Return (X, Y) of the center of cell containing provided text 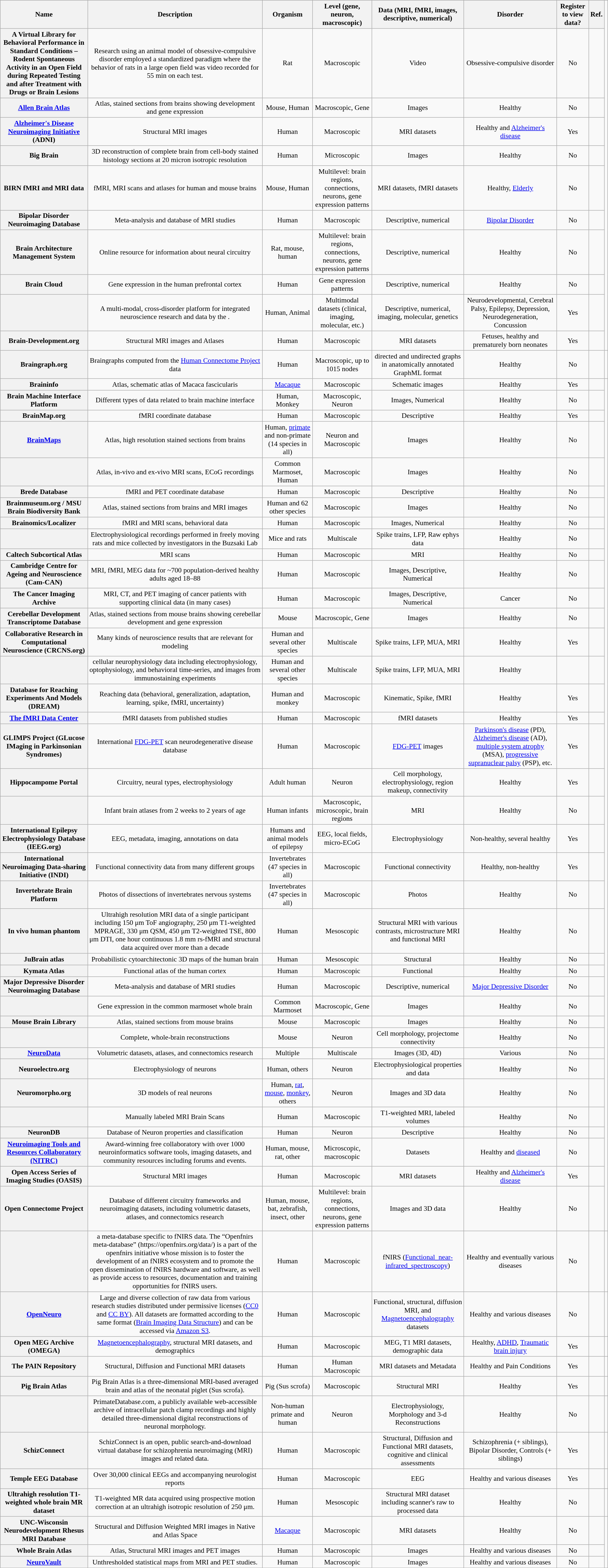
Open Access Series of Imaging Studies (OASIS) (44, 1176)
Neuroelectro.org (44, 1069)
Spike trains, LFP, Raw ephys data (418, 539)
Pig Brain Atlas is a three-dimensional MRI-based averaged brain and atlas of the neonatal piglet (Sus scrofa). (175, 1386)
Electrophysiology (418, 839)
MRI datasets, fMRI datasets (418, 188)
Mouse Brain Library (44, 1022)
Alzheimer's Disease Neuroimaging Initiative (ADNI) (44, 132)
Macroscopic, up to 1015 nodes (342, 365)
The PAIN Repository (44, 1366)
BIRN fMRI and MRI data (44, 188)
OpenNeuro (44, 1315)
3D models of real neurons (175, 1093)
Database of different circuitry frameworks and neuroimaging datasets, including volumetric datasets, atlases, and connectomics research (175, 1208)
Brain Machine Interface Platform (44, 400)
MEG, T1 MRI datasets, demographic data (418, 1347)
Human and 62 other species (287, 508)
fMRI and MRI scans, behavioral data (175, 523)
Pig (Sus scrofa) (287, 1386)
Complete, whole-brain reconstructions (175, 1037)
Neuron and Macroscopic (342, 440)
Manually labeled MRI Brain Scans (175, 1117)
Atlas, high resolution stained sections from brains (175, 440)
NeuroVault (44, 1562)
Structural, Diffusion and Functional MRI datasets (175, 1366)
Macroscopic, Neuron (342, 400)
EEG (418, 1479)
fMRI coordinate database (175, 416)
International Neuroimaging Data-sharing Initiative (INDI) (44, 867)
Healthy, ADHD, Traumatic brain injury (510, 1347)
Gene expression in the human prefrontal cortex (175, 285)
SchizConnect (44, 1451)
Magnetoencephalography, structural MRI datasets, and demographics (175, 1347)
Cerebellar Development Transcriptome Database (44, 618)
BrainMaps (44, 440)
GLIMPS Project (GLucose IMaging in Parkinsonian Syndromes) (44, 746)
Functional connectivity (418, 867)
Healthy and eventually various diseases (510, 1262)
Atlas, stained sections from brains showing development and gene expression (175, 108)
Multiple (287, 1053)
EEG, local fields, micro-ECoG (342, 839)
Cell morphology, projectome connectivity (418, 1037)
Photos (418, 895)
Braingraphs computed from the Human Connectome Project data (175, 365)
Human, rat, mouse, monkey, others (287, 1093)
Healthy and Pain Conditions (510, 1366)
In vivo human phantom (44, 931)
SchizConnect is an open, public search-and-download virtual database for schizophrenia neuroimaging (MRI) images and related data. (175, 1451)
Various (510, 1053)
Non-healthy, several healthy (510, 839)
Schizophrenia (+ siblings), Bipolar Disorder, Controls (+ siblings) (510, 1451)
Atlas, schematic atlas of Macaca fascicularis (175, 384)
directed and undirected graphs in anatomically annotated GraphML format (418, 365)
Images (3D, 4D) (418, 1053)
Bipolar Disorder (510, 220)
Schematic images (418, 384)
Non-human primate and human (287, 1414)
FDG-PET images (418, 746)
Electrophysiological recordings performed in freely moving rats and mice collected by investigators in the Buzsaki Lab (175, 539)
Structural MRI images and Atlases (175, 340)
Human Macroscopic (342, 1366)
Collaborative Research in Computational Neuroscience (CRCNS.org) (44, 642)
Functional connectivity data from many different groups (175, 867)
Temple EEG Database (44, 1479)
NeuronDB (44, 1133)
BrainMap.org (44, 416)
A multi-modal, cross-disorder platform for integrated neuroscience research and data by the . (175, 312)
Adult human (287, 783)
Hippocampome Portal (44, 783)
Braingraph.org (44, 365)
Structural MRI dataset including scanner's raw to processed data (418, 1503)
Invertebrate Brain Platform (44, 895)
Photos of dissections of invertebrates nervous systems (175, 895)
Human and monkey (287, 698)
Kymata Atlas (44, 971)
fNIRS (Functional_near-infrared_spectroscopy) (418, 1262)
Gene expression patterns (342, 285)
EEG, metadata, imaging, annotations on data (175, 839)
Structural (418, 959)
Healthy, non-healthy (510, 867)
Circuitry, neural types, electrophysiology (175, 783)
Ultrahigh resolution T1-weighted whole brain MR dataset (44, 1503)
MRI scans (175, 555)
MRI, CT, and PET imaging of cancer patients with supporting clinical data (in many cases) (175, 598)
Organism (287, 14)
fMRI datasets from published studies (175, 718)
Functional (418, 971)
Multimodal datasets (clinical, imaging, molecular, etc.) (342, 312)
Neuromorpho.org (44, 1093)
Rat (287, 63)
Caltech Subcortical Atlas (44, 555)
Descriptive, numerical, imaging, molecular, genetics (418, 312)
Pig Brain Atlas (44, 1386)
Brain Cloud (44, 285)
Different types of data related to brain machine interface (175, 400)
Level (gene, neuron, macroscopic) (342, 14)
International Epilepsy Electrophysiology Database (IEEG.org) (44, 839)
Name (44, 14)
Human, mouse, rat, other (287, 1153)
Electrophysiology of neurons (175, 1069)
Rat, mouse, human (287, 253)
Over 30,000 clinical EEGs and accompanying neurologist reports (175, 1479)
Volumetric datasets, atlases, and connectomics research (175, 1053)
Structural and Diffusion Weighted MRI images in Native and Atlas Space (175, 1531)
fMRI datasets (418, 718)
Atlas, stained sections from mouse brains showing cerebellar development and gene expression (175, 618)
Brain Architecture Management System (44, 253)
cellular neurophysiology data including electrophysiology, optophysiology, and behavioral time-series, and images from immunostaining experiments (175, 670)
Gene expression in the common marmoset whole brain (175, 1006)
Common Marmoset (287, 1006)
Human, Animal (287, 312)
Human, Monkey (287, 400)
Many kinds of neuroscience results that are relevant for modeling (175, 642)
Major Depressive Disorder (510, 986)
Neurodevelopmental, Cerebral Palsy, Epilepsy, Depression, Neurodegeneration, Concussion (510, 312)
Kinematic, Spike, fMRI (418, 698)
Microscopic, macroscopic (342, 1153)
NeuroData (44, 1053)
Ref. (597, 14)
Structural MRI (418, 1386)
Common Marmoset, Human (287, 472)
Cell morphology, electrophysiology, region makeup, connectivity (418, 783)
Online resource for information about neural circuitry (175, 253)
International FDG-PET scan neurodegenerative disease database (175, 746)
Probabilistic cytoarchitectonic 3D maps of the human brain (175, 959)
fMRI and PET coordinate database (175, 492)
Allen Brain Atlas (44, 108)
Data (MRI, fMRI, images, descriptive, numerical) (418, 14)
3D reconstruction of complete brain from cell-body stained histology sections at 20 micron isotropic resolution (175, 156)
MRI datasets and Metadata (418, 1366)
Description (175, 14)
Functional atlas of the human cortex (175, 971)
Mice and rats (287, 539)
Major Depressive Disorder Neuroimaging Database (44, 986)
Reaching data (behavioral, generalization, adaptation, learning, spike, fMRI, uncertainty) (175, 698)
Neuroimaging Tools and Resources Collaboratory (NITRC) (44, 1153)
Bipolar Disorder Neuroimaging Database (44, 220)
Database for Reaching Experiments And Models (DREAM) (44, 698)
Parkinson's disease (PD), Alzheimer's disease (AD), multiple system atrophy (MSA), progressive supranuclear palsy (PSP), etc. (510, 746)
Whole Brain Atlas (44, 1550)
Brede Database (44, 492)
Brain-Development.org (44, 340)
Database of Neuron properties and classification (175, 1133)
Atlas, Structural MRI images and PET images (175, 1550)
UNC-Wisconsin Neurodevelopment Rhesus MRI Database (44, 1531)
Unthresholded statistical maps from MRI and PET studies. (175, 1562)
Obsessive-compulsive disorder (510, 63)
Human, mouse, bat, zebrafish, insect, other (287, 1208)
Disorder (510, 14)
JuBrain atlas (44, 959)
Electrophysiology, Morphology and 3-d Reconstructions (418, 1414)
Atlas, stained sections from brains and MRI images (175, 508)
Register to view data? (573, 14)
Atlas, stained sections from mouse brains (175, 1022)
Big Brain (44, 156)
The Cancer Imaging Archive (44, 598)
MRI, fMRI, MEG data for ~700 population-derived healthy adults aged 18–88 (175, 574)
Fetuses, healthy and prematurely born neonates (510, 340)
Open Connectome Project (44, 1208)
T1-weighted MRI, labeled volumes (418, 1117)
Human, others (287, 1069)
Human infants (287, 810)
Macroscopic, microscopic, brain regions (342, 810)
Open MEG Archive (OMEGA) (44, 1347)
Infant brain atlases from 2 weeks to 2 years of age (175, 810)
T1-weighted MR data acquired using prospective motion correction at an ultrahigh isotropic resolution of 250 μm. (175, 1503)
Video (418, 63)
Atlas, in-vivo and ex-vivo MRI scans, ECoG recordings (175, 472)
Cancer (510, 598)
Healthy, Elderly (510, 188)
Human, primate and non-primate (14 species in all) (287, 440)
fMRI, MRI scans and atlases for human and mouse brains (175, 188)
Electrophysiological properties and data (418, 1069)
The fMRI Data Center (44, 718)
Structural, Diffusion and Functional MRI datasets, cognitive and clinical assessments (418, 1451)
Brainmuseum.org / MSU Brain Biodiversity Bank (44, 508)
Cambridge Centre for Ageing and Neuroscience (Cam-CAN) (44, 574)
Brainomics/Localizer (44, 523)
Datasets (418, 1153)
Functional, structural, diffusion MRI, and Magnetoencephalography datasets (418, 1315)
Structural MRI with various contrasts, microstructure MRI and functional MRI (418, 931)
Healthy and diseased (510, 1153)
Humans and animal models of epilepsy (287, 839)
Microscopic (342, 156)
Braininfo (44, 384)
